Capture the cell that displays the provided text and extract its (x, y) central coordinate. 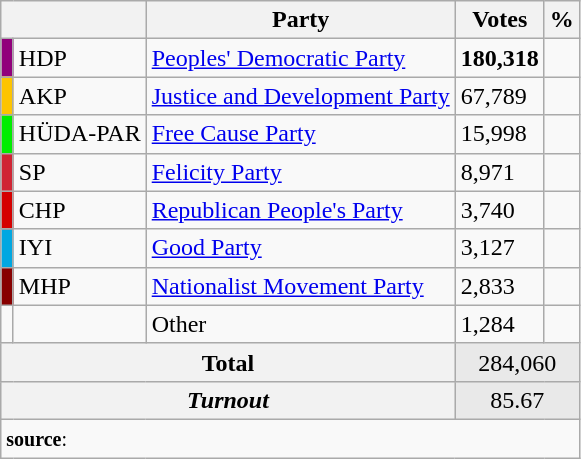
1,284 (500, 324)
HDP (80, 58)
67,789 (500, 96)
SP (80, 172)
Justice and Development Party (300, 96)
HÜDA-PAR (80, 134)
15,998 (500, 134)
source: (290, 438)
3,127 (500, 248)
Free Cause Party (300, 134)
Felicity Party (300, 172)
IYI (80, 248)
3,740 (500, 210)
Good Party (300, 248)
Other (300, 324)
Turnout (228, 400)
85.67 (517, 400)
180,318 (500, 58)
MHP (80, 286)
Republican People's Party (300, 210)
8,971 (500, 172)
% (562, 20)
Total (228, 362)
Nationalist Movement Party (300, 286)
Votes (500, 20)
CHP (80, 210)
284,060 (517, 362)
2,833 (500, 286)
AKP (80, 96)
Party (300, 20)
Peoples' Democratic Party (300, 58)
